Detect which cell encompasses the target text, then output its (x, y) center coordinate. 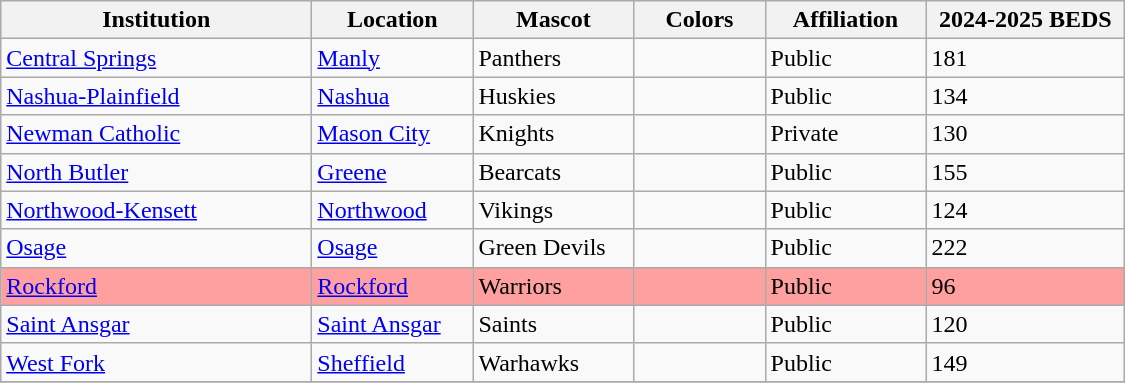
120 (1026, 324)
96 (1026, 286)
Northwood-Kensett (156, 210)
Vikings (554, 210)
Sheffield (392, 362)
149 (1026, 362)
Bearcats (554, 172)
130 (1026, 134)
134 (1026, 96)
2024-2025 BEDS (1026, 20)
Warriors (554, 286)
181 (1026, 58)
Knights (554, 134)
West Fork (156, 362)
Saints (554, 324)
124 (1026, 210)
Private (846, 134)
Institution (156, 20)
Central Springs (156, 58)
Newman Catholic (156, 134)
Location (392, 20)
Affiliation (846, 20)
Nashua-Plainfield (156, 96)
Mason City (392, 134)
Warhawks (554, 362)
Northwood (392, 210)
Green Devils (554, 248)
222 (1026, 248)
Greene (392, 172)
Nashua (392, 96)
Colors (700, 20)
155 (1026, 172)
Manly (392, 58)
Panthers (554, 58)
Huskies (554, 96)
North Butler (156, 172)
Mascot (554, 20)
